For the text-containing cell, return its midpoint in [X, Y] coordinate format. 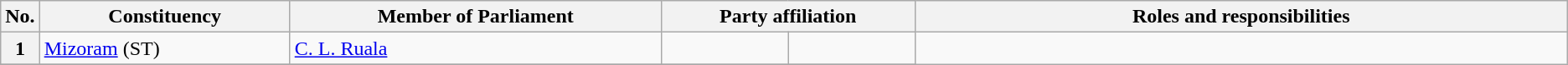
No. [20, 17]
Roles and responsibilities [1241, 17]
C. L. Ruala [476, 48]
Party affiliation [787, 17]
Member of Parliament [476, 17]
Mizoram (ST) [164, 48]
Constituency [164, 17]
1 [20, 48]
